Return the [X, Y] coordinate for the center point of the cell that contains the specified text.  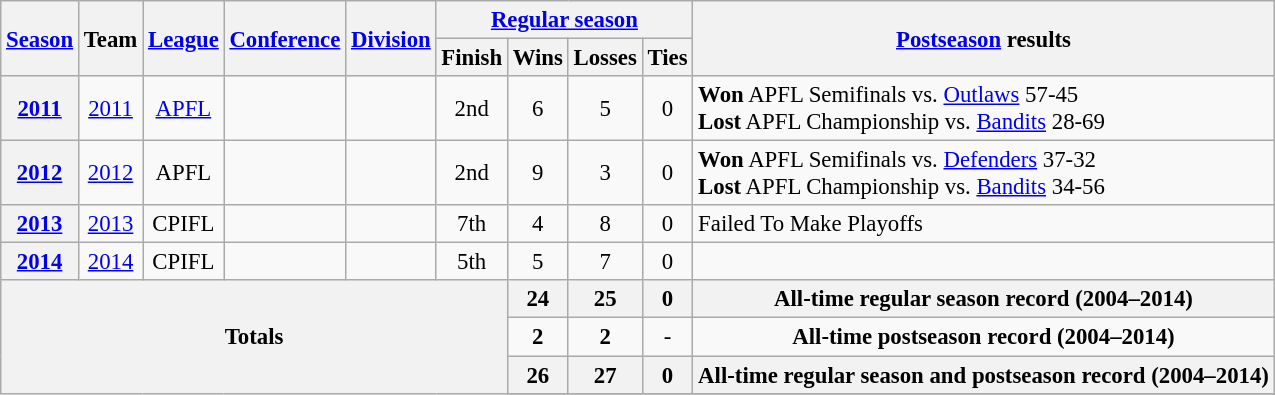
25 [605, 299]
Failed To Make Playoffs [984, 224]
Won APFL Semifinals vs. Defenders 37-32Lost APFL Championship vs. Bandits 34-56 [984, 174]
27 [605, 375]
4 [538, 224]
All-time regular season record (2004–2014) [984, 299]
Regular season [564, 20]
Division [391, 38]
Wins [538, 58]
26 [538, 375]
All-time postseason record (2004–2014) [984, 337]
Totals [254, 336]
9 [538, 174]
Ties [668, 58]
League [184, 38]
5th [472, 262]
7 [605, 262]
Season [40, 38]
6 [538, 108]
All-time regular season and postseason record (2004–2014) [984, 375]
7th [472, 224]
Losses [605, 58]
8 [605, 224]
- [668, 337]
Finish [472, 58]
Team [110, 38]
Postseason results [984, 38]
Conference [285, 38]
3 [605, 174]
24 [538, 299]
Won APFL Semifinals vs. Outlaws 57-45Lost APFL Championship vs. Bandits 28-69 [984, 108]
